Find where the given text appears and provide that cell's center as (X, Y) coordinate. 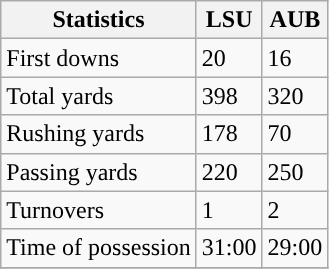
Turnovers (99, 210)
20 (229, 58)
2 (295, 210)
First downs (99, 58)
Rushing yards (99, 134)
29:00 (295, 248)
Statistics (99, 20)
31:00 (229, 248)
398 (229, 96)
250 (295, 172)
LSU (229, 20)
220 (229, 172)
320 (295, 96)
Total yards (99, 96)
70 (295, 134)
Time of possession (99, 248)
Passing yards (99, 172)
16 (295, 58)
1 (229, 210)
178 (229, 134)
AUB (295, 20)
